Output the (X, Y) coordinate of the center of the cell containing the given text.  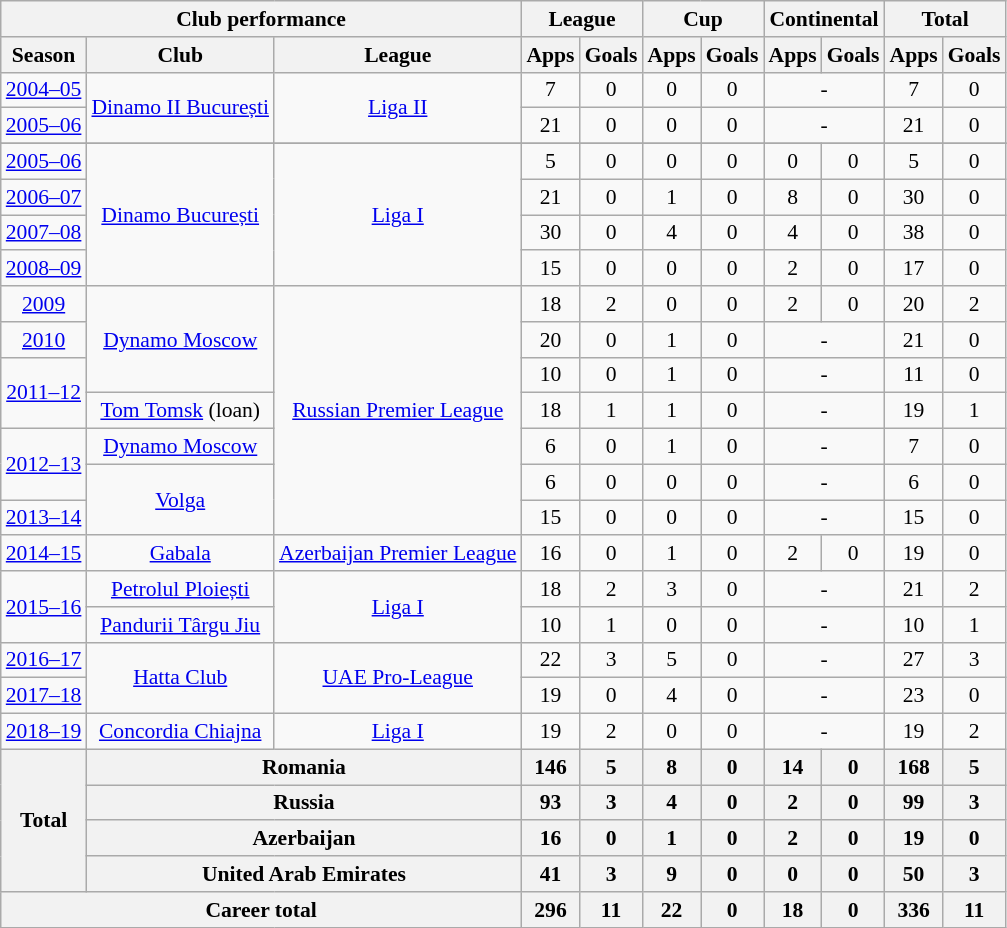
Club (180, 55)
Azerbaijan Premier League (398, 554)
Pandurii Târgu Jiu (180, 625)
Romania (304, 767)
2018–19 (44, 732)
Career total (262, 910)
2014–15 (44, 554)
2017–18 (44, 696)
Season (44, 55)
99 (914, 803)
14 (793, 767)
2010 (44, 340)
168 (914, 767)
2016–17 (44, 660)
Continental (824, 19)
Dinamo București (180, 215)
2012–13 (44, 464)
50 (914, 874)
146 (550, 767)
Volga (180, 500)
2008–09 (44, 269)
UAE Pro-League (398, 678)
Liga II (398, 108)
Hatta Club (180, 678)
296 (550, 910)
2015–16 (44, 606)
336 (914, 910)
Concordia Chiajna (180, 732)
93 (550, 803)
Tom Tomsk (loan) (180, 411)
2007–08 (44, 233)
Club performance (262, 19)
9 (671, 874)
2004–05 (44, 90)
Azerbaijan (304, 839)
Petrolul Ploiești (180, 589)
38 (914, 233)
41 (550, 874)
2011–12 (44, 392)
2013–14 (44, 518)
Gabala (180, 554)
27 (914, 660)
Dinamo II București (180, 108)
Russia (304, 803)
Russian Premier League (398, 410)
2009 (44, 304)
Cup (702, 19)
17 (914, 269)
United Arab Emirates (304, 874)
23 (914, 696)
2006–07 (44, 197)
